Scan for the cell matching the given text and deliver its [x, y] coordinate at center. 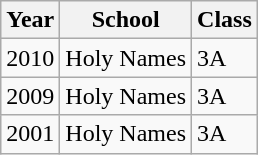
2001 [30, 134]
Class [225, 20]
School [126, 20]
2010 [30, 58]
Year [30, 20]
2009 [30, 96]
